Return the (X, Y) coordinate for the center point of the cell that contains the specified text.  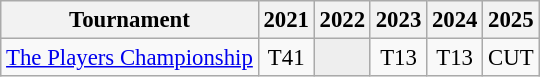
Tournament (130, 20)
2023 (398, 20)
2025 (511, 20)
T41 (286, 58)
The Players Championship (130, 58)
2024 (455, 20)
CUT (511, 58)
2022 (342, 20)
2021 (286, 20)
